Extract the [X, Y] coordinate from the center of the cell holding the provided text.  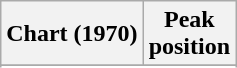
Peakposition [189, 34]
Chart (1970) [72, 34]
